Return the [X, Y] coordinate for the center point of the cell that contains the specified text.  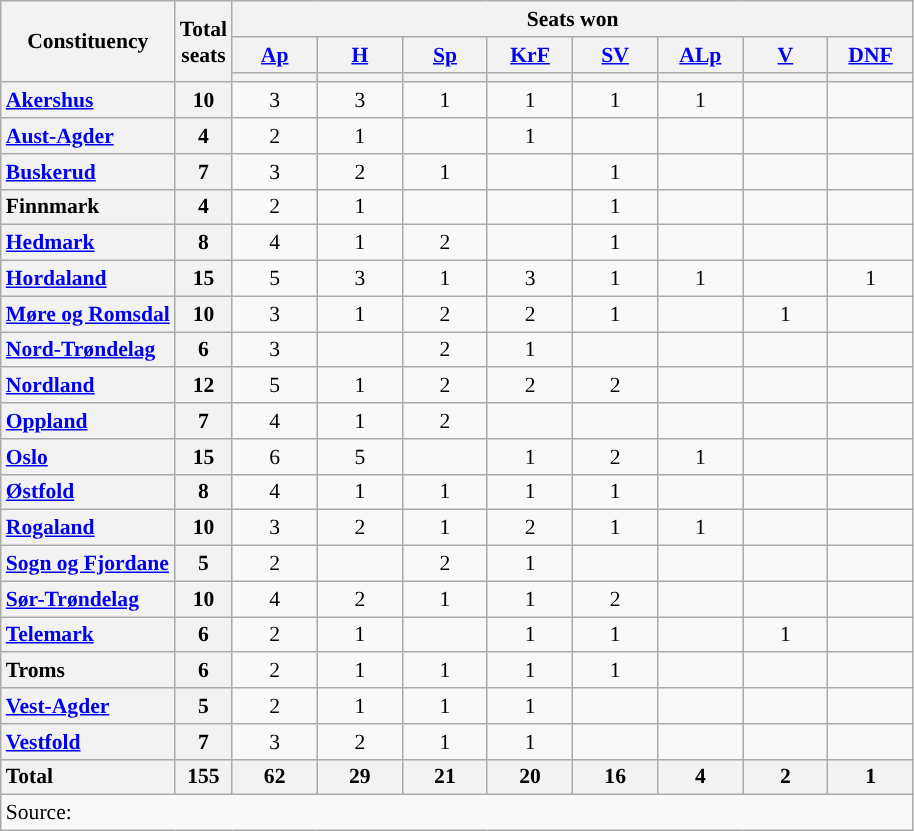
Sp [444, 55]
12 [204, 386]
Oppland [88, 421]
Constituency [88, 42]
Source: [457, 813]
21 [444, 777]
Sogn og Fjordane [88, 564]
Telemark [88, 635]
ALp [700, 55]
Ap [274, 55]
155 [204, 777]
Rogaland [88, 528]
Seats won [572, 19]
KrF [530, 55]
Vestfold [88, 742]
62 [274, 777]
Sør-Trøndelag [88, 599]
SV [616, 55]
Akershus [88, 101]
Aust-Agder [88, 136]
Troms [88, 671]
Oslo [88, 457]
Østfold [88, 492]
H [360, 55]
16 [616, 777]
DNF [870, 55]
Totalseats [204, 42]
Nord-Trøndelag [88, 350]
Møre og Romsdal [88, 314]
Hordaland [88, 279]
Nordland [88, 386]
V [786, 55]
20 [530, 777]
Vest-Agder [88, 706]
29 [360, 777]
Buskerud [88, 172]
Finnmark [88, 207]
Total [88, 777]
Hedmark [88, 243]
